Extract the (x, y) coordinate from the center of the cell holding the provided text.  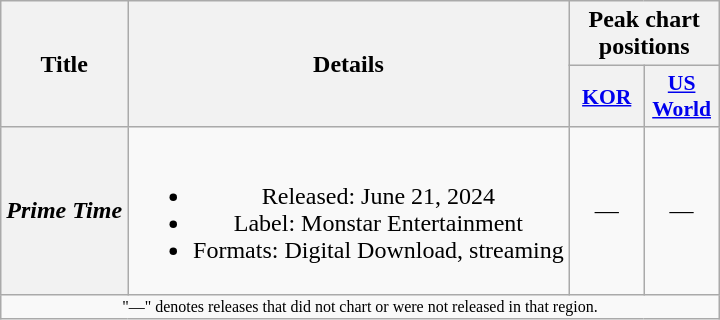
Prime Time (64, 210)
Peak chart positions (644, 34)
Released: June 21, 2024Label: Monstar EntertainmentFormats: Digital Download, streaming (349, 210)
Title (64, 64)
Details (349, 64)
KOR (606, 96)
"—" denotes releases that did not chart or were not released in that region. (360, 306)
US World (682, 96)
